Return the (x, y) coordinate for the center point of the cell that contains the specified text.  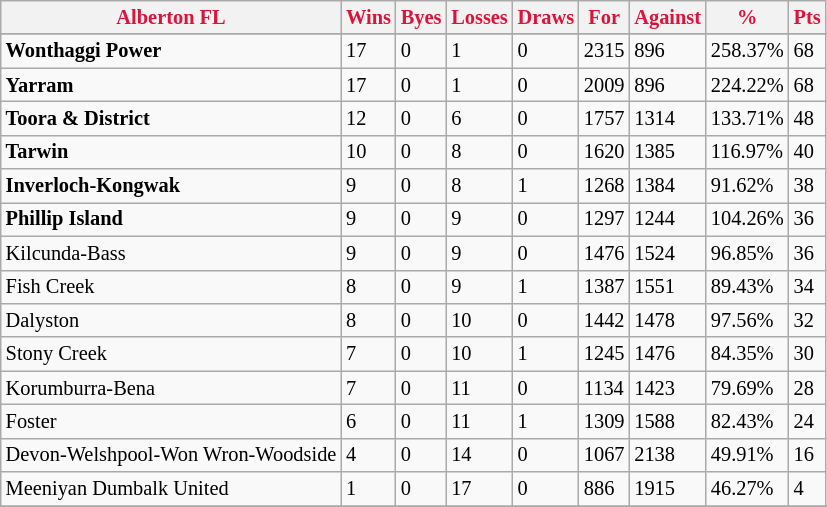
1442 (604, 320)
258.37% (748, 51)
Korumburra-Bena (171, 388)
24 (808, 421)
104.26% (748, 219)
84.35% (748, 354)
Wonthaggi Power (171, 51)
1309 (604, 421)
1384 (668, 186)
% (748, 17)
1134 (604, 388)
2315 (604, 51)
1620 (604, 152)
Toora & District (171, 118)
1915 (668, 489)
1551 (668, 287)
Draws (546, 17)
32 (808, 320)
Wins (368, 17)
1067 (604, 455)
Kilcunda-Bass (171, 253)
1757 (604, 118)
Fish Creek (171, 287)
Byes (421, 17)
Stony Creek (171, 354)
Dalyston (171, 320)
34 (808, 287)
38 (808, 186)
97.56% (748, 320)
28 (808, 388)
91.62% (748, 186)
40 (808, 152)
Yarram (171, 85)
Phillip Island (171, 219)
1423 (668, 388)
886 (604, 489)
2009 (604, 85)
116.97% (748, 152)
1385 (668, 152)
133.71% (748, 118)
1297 (604, 219)
96.85% (748, 253)
Against (668, 17)
79.69% (748, 388)
Losses (479, 17)
30 (808, 354)
46.27% (748, 489)
224.22% (748, 85)
1268 (604, 186)
89.43% (748, 287)
Devon-Welshpool-Won Wron-Woodside (171, 455)
12 (368, 118)
49.91% (748, 455)
Pts (808, 17)
Foster (171, 421)
Tarwin (171, 152)
1588 (668, 421)
1244 (668, 219)
Meeniyan Dumbalk United (171, 489)
1245 (604, 354)
16 (808, 455)
82.43% (748, 421)
Alberton FL (171, 17)
1478 (668, 320)
For (604, 17)
1387 (604, 287)
14 (479, 455)
48 (808, 118)
Inverloch-Kongwak (171, 186)
1524 (668, 253)
1314 (668, 118)
2138 (668, 455)
